Search for the cell housing the specified text and yield its (X, Y) center coordinate. 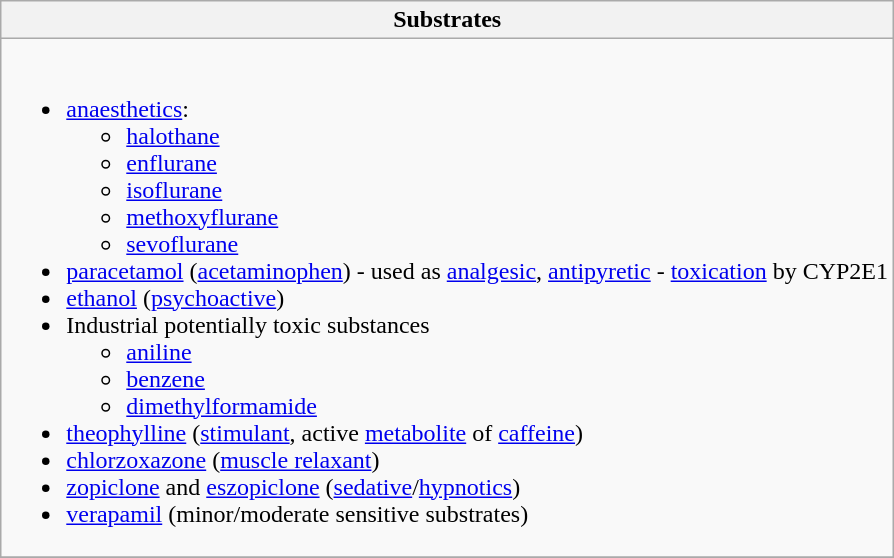
Substrates (448, 20)
